Provide the [x, y] coordinate of the cell's center where the given text is located.  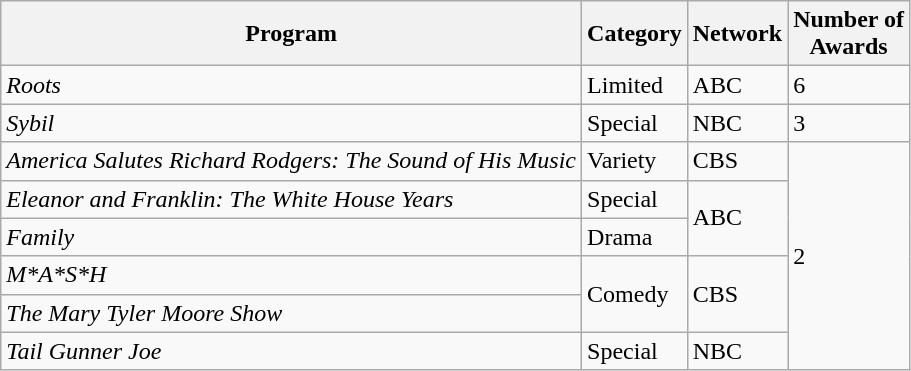
2 [849, 256]
Drama [635, 237]
3 [849, 123]
Sybil [292, 123]
America Salutes Richard Rodgers: The Sound of His Music [292, 161]
Variety [635, 161]
6 [849, 85]
Eleanor and Franklin: The White House Years [292, 199]
M*A*S*H [292, 275]
Family [292, 237]
Limited [635, 85]
The Mary Tyler Moore Show [292, 313]
Tail Gunner Joe [292, 351]
Network [737, 34]
Comedy [635, 294]
Number ofAwards [849, 34]
Roots [292, 85]
Category [635, 34]
Program [292, 34]
